For the text-containing cell, return its midpoint in [x, y] coordinate format. 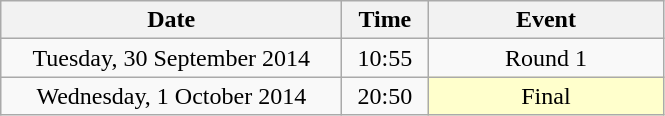
Round 1 [546, 58]
Event [546, 20]
20:50 [385, 96]
Final [546, 96]
Tuesday, 30 September 2014 [172, 58]
Date [172, 20]
Wednesday, 1 October 2014 [172, 96]
Time [385, 20]
10:55 [385, 58]
